For the text-containing cell, return its midpoint in (X, Y) coordinate format. 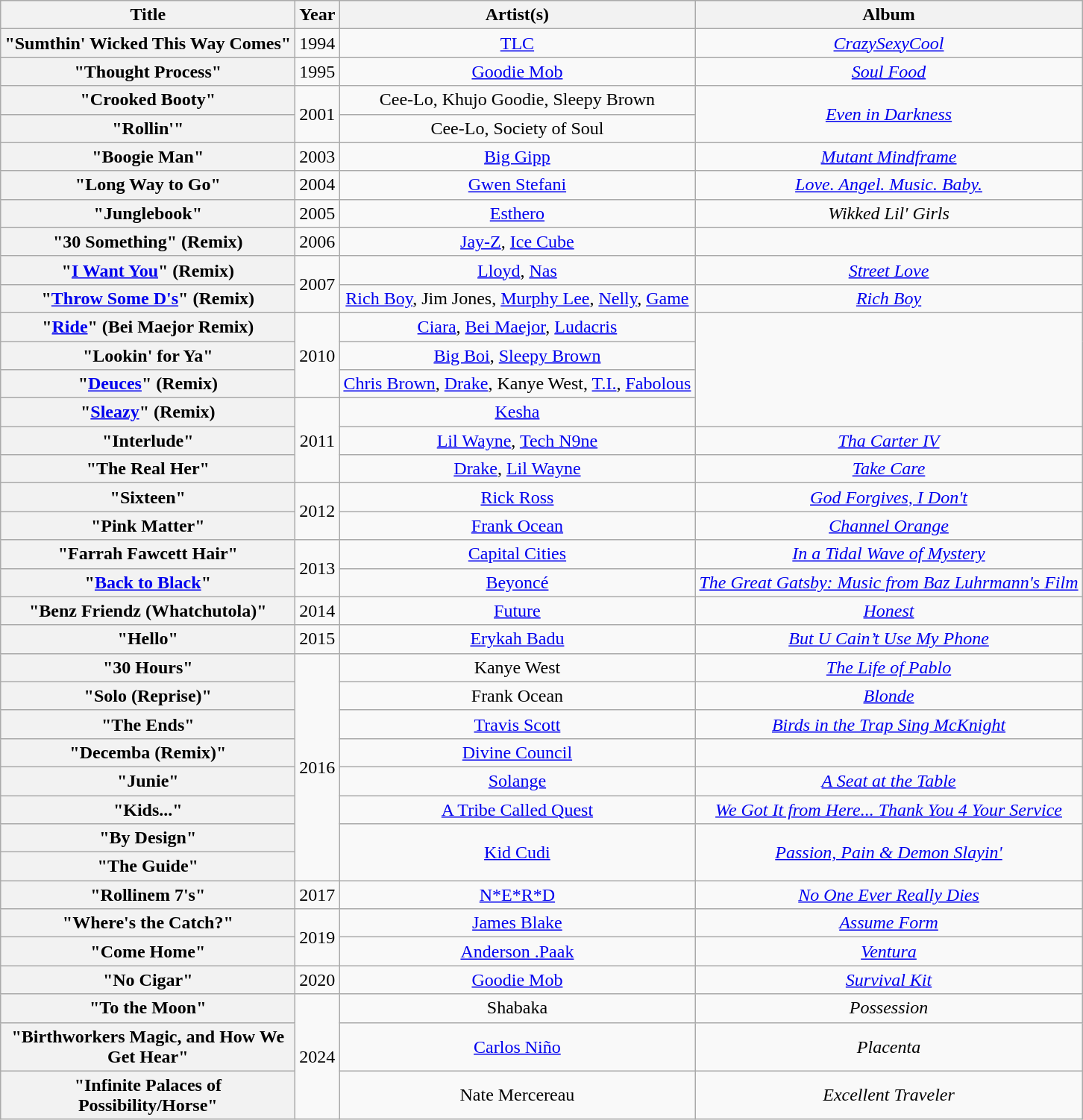
2015 (318, 639)
2016 (318, 767)
Solange (518, 781)
"I Want You" (Remix) (148, 270)
"Deuces" (Remix) (148, 384)
2012 (318, 512)
Travis Scott (518, 724)
Anderson .Paak (518, 951)
Erykah Badu (518, 639)
Even in Darkness (889, 114)
"The Guide" (148, 866)
Carlos Niño (518, 1047)
"Back to Black" (148, 582)
2010 (318, 355)
"Birthworkers Magic, and How We Get Hear" (148, 1047)
Possession (889, 1008)
Future (518, 611)
"Decemba (Remix)" (148, 752)
"Ride" (Bei Maejor Remix) (148, 327)
2011 (318, 441)
Lloyd, Nas (518, 270)
"Thought Process" (148, 72)
"By Design" (148, 838)
Street Love (889, 270)
Mutant Mindframe (889, 157)
Soul Food (889, 72)
2005 (318, 213)
The Life of Pablo (889, 667)
Kesha (518, 412)
Passion, Pain & Demon Slayin' (889, 852)
Capital Cities (518, 554)
2019 (318, 937)
CrazySexyCool (889, 43)
Love. Angel. Music. Baby. (889, 185)
"Lookin' for Ya" (148, 356)
Big Boi, Sleepy Brown (518, 356)
2013 (318, 568)
Big Gipp (518, 157)
"Long Way to Go" (148, 185)
We Got It from Here... Thank You 4 Your Service (889, 809)
"Junie" (148, 781)
Title (148, 15)
"No Cigar" (148, 980)
Assume Form (889, 923)
Drake, Lil Wayne (518, 469)
"Interlude" (148, 441)
"The Ends" (148, 724)
2024 (318, 1057)
"Solo (Reprise)" (148, 696)
Beyoncé (518, 582)
Take Care (889, 469)
Rich Boy, Jim Jones, Murphy Lee, Nelly, Game (518, 298)
"Farrah Fawcett Hair" (148, 554)
Wikked Lil' Girls (889, 213)
Tha Carter IV (889, 441)
Jay-Z, Ice Cube (518, 242)
"Kids..." (148, 809)
Esthero (518, 213)
James Blake (518, 923)
"Pink Matter" (148, 526)
2020 (318, 980)
Artist(s) (518, 15)
"Rollinem 7's" (148, 895)
God Forgives, I Don't (889, 497)
Excellent Traveler (889, 1095)
Cee-Lo, Khujo Goodie, Sleepy Brown (518, 100)
Ventura (889, 951)
2006 (318, 242)
2014 (318, 611)
N*E*R*D (518, 895)
Nate Mercereau (518, 1095)
1994 (318, 43)
Honest (889, 611)
The Great Gatsby: Music from Baz Luhrmann's Film (889, 582)
Kid Cudi (518, 852)
"Sixteen" (148, 497)
1995 (318, 72)
Rick Ross (518, 497)
"Infinite Palaces of Possibility/Horse" (148, 1095)
"Sumthin' Wicked This Way Comes" (148, 43)
"30 Hours" (148, 667)
"Benz Friendz (Whatchutola)" (148, 611)
But U Cain’t Use My Phone (889, 639)
2017 (318, 895)
"Boogie Man" (148, 157)
Placenta (889, 1047)
"Crooked Booty" (148, 100)
"To the Moon" (148, 1008)
Year (318, 15)
TLC (518, 43)
Birds in the Trap Sing McKnight (889, 724)
"Hello" (148, 639)
Rich Boy (889, 298)
2001 (318, 114)
"Sleazy" (Remix) (148, 412)
"30 Something" (Remix) (148, 242)
2003 (318, 157)
"The Real Her" (148, 469)
Chris Brown, Drake, Kanye West, T.I., Fabolous (518, 384)
"Come Home" (148, 951)
"Junglebook" (148, 213)
Kanye West (518, 667)
Gwen Stefani (518, 185)
"Where's the Catch?" (148, 923)
Blonde (889, 696)
In a Tidal Wave of Mystery (889, 554)
A Seat at the Table (889, 781)
"Throw Some D's" (Remix) (148, 298)
"Rollin'" (148, 128)
Shabaka (518, 1008)
Divine Council (518, 752)
Album (889, 15)
Lil Wayne, Tech N9ne (518, 441)
2004 (318, 185)
Ciara, Bei Maejor, Ludacris (518, 327)
Cee-Lo, Society of Soul (518, 128)
A Tribe Called Quest (518, 809)
Survival Kit (889, 980)
No One Ever Really Dies (889, 895)
Channel Orange (889, 526)
2007 (318, 284)
